From the cell containing the given text, extract its center point as (X, Y) coordinate. 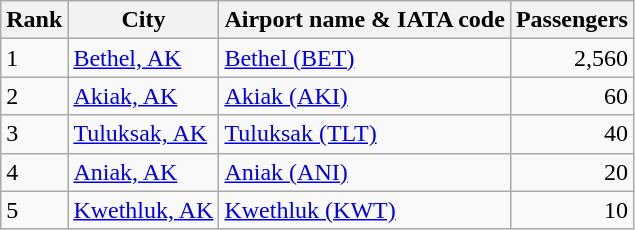
Bethel, AK (144, 58)
2,560 (572, 58)
Tuluksak, AK (144, 134)
60 (572, 96)
Tuluksak (TLT) (364, 134)
Kwethluk (KWT) (364, 210)
Bethel (BET) (364, 58)
1 (34, 58)
Aniak, AK (144, 172)
5 (34, 210)
Rank (34, 20)
40 (572, 134)
20 (572, 172)
Aniak (ANI) (364, 172)
Akiak (AKI) (364, 96)
City (144, 20)
Akiak, AK (144, 96)
4 (34, 172)
Passengers (572, 20)
2 (34, 96)
10 (572, 210)
3 (34, 134)
Airport name & IATA code (364, 20)
Kwethluk, AK (144, 210)
